Capture the cell that displays the provided text and extract its (x, y) central coordinate. 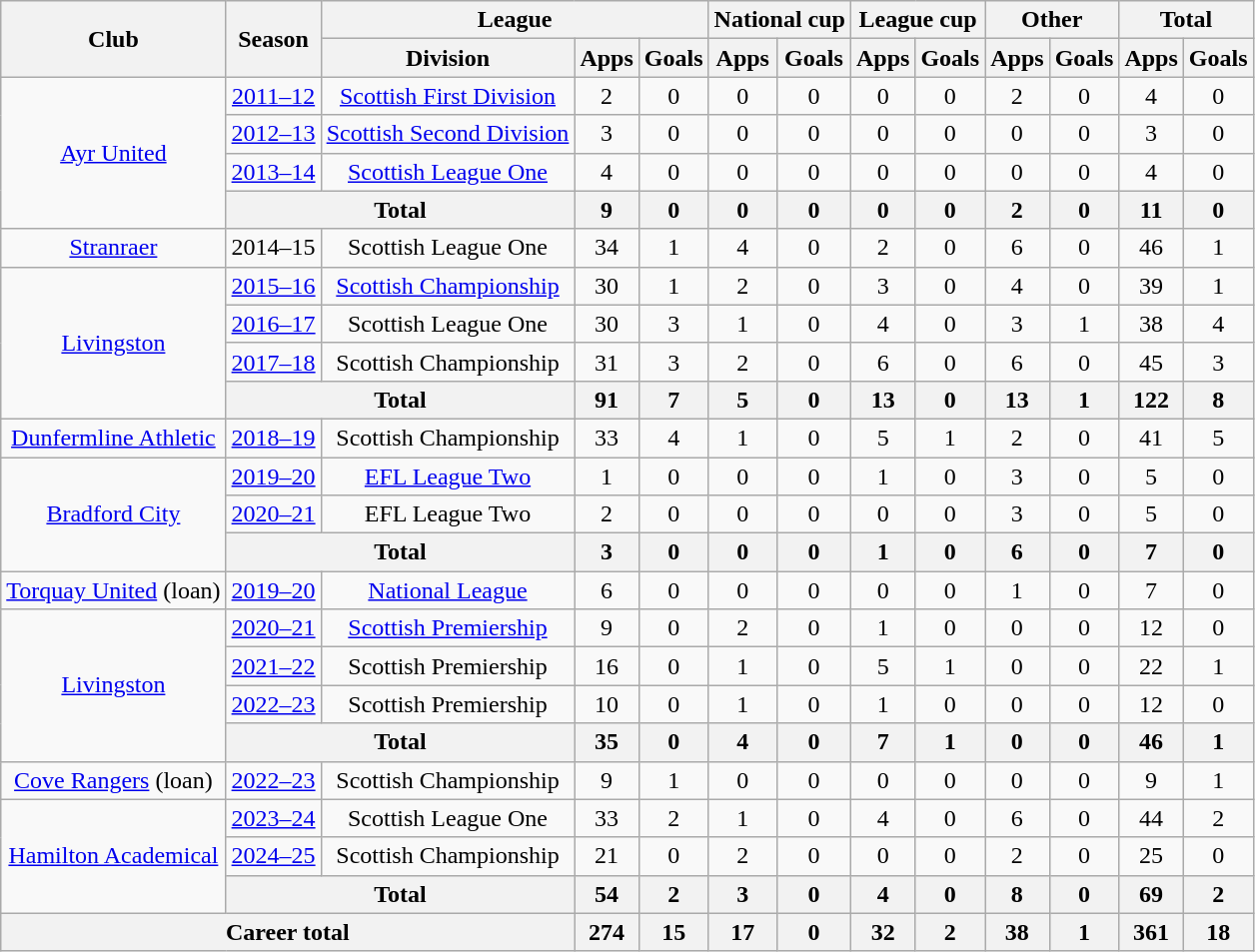
Club (114, 39)
274 (607, 932)
21 (607, 856)
2024–25 (274, 856)
44 (1151, 818)
2021–22 (274, 666)
Hamilton Academical (114, 856)
League cup (917, 20)
18 (1218, 932)
32 (882, 932)
Bradford City (114, 514)
Season (274, 39)
Other (1052, 20)
69 (1151, 894)
Career total (288, 932)
361 (1151, 932)
2012–13 (274, 134)
2014–15 (274, 248)
45 (1151, 362)
54 (607, 894)
National League (448, 590)
Torquay United (loan) (114, 590)
2015–16 (274, 286)
10 (607, 704)
2013–14 (274, 172)
Ayr United (114, 153)
16 (607, 666)
91 (607, 400)
122 (1151, 400)
41 (1151, 438)
Cove Rangers (loan) (114, 780)
39 (1151, 286)
31 (607, 362)
22 (1151, 666)
Scottish Second Division (448, 134)
25 (1151, 856)
League (515, 20)
2017–18 (274, 362)
Dunfermline Athletic (114, 438)
2018–19 (274, 438)
17 (742, 932)
15 (673, 932)
2023–24 (274, 818)
Scottish First Division (448, 96)
34 (607, 248)
National cup (779, 20)
2016–17 (274, 324)
11 (1151, 210)
Stranraer (114, 248)
2011–12 (274, 96)
35 (607, 742)
Division (448, 58)
